Return the [X, Y] coordinate for the center point of the cell that contains the specified text.  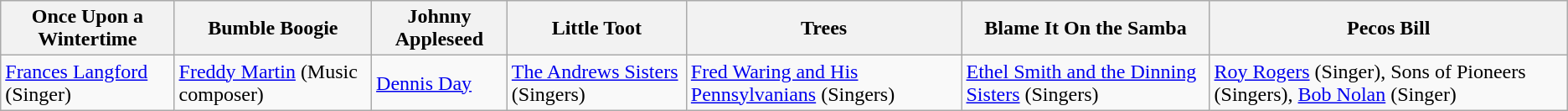
Bumble Boogie [273, 29]
Pecos Bill [1389, 29]
Trees [824, 29]
Ethel Smith and the Dinning Sisters (Singers) [1086, 82]
Dennis Day [440, 82]
Little Toot [596, 29]
Johnny Appleseed [440, 29]
The Andrews Sisters (Singers) [596, 82]
Frances Langford (Singer) [87, 82]
Blame It On the Samba [1086, 29]
Fred Waring and His Pennsylvanians (Singers) [824, 82]
Freddy Martin (Music composer) [273, 82]
Once Upon a Wintertime [87, 29]
Roy Rogers (Singer), Sons of Pioneers (Singers), Bob Nolan (Singer) [1389, 82]
